Scan for the cell matching the given text and deliver its (X, Y) coordinate at center. 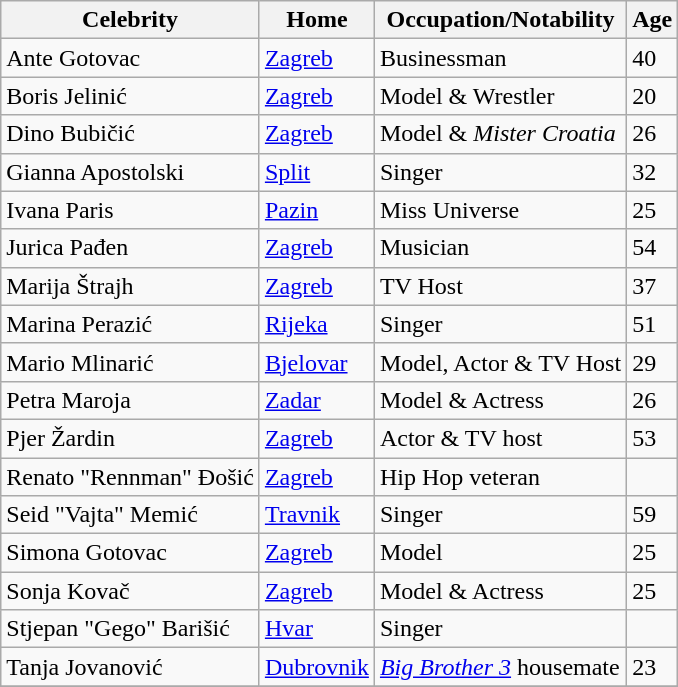
Miss Universe (500, 210)
Pazin (316, 210)
Simona Gotovac (130, 553)
Petra Maroja (130, 400)
Boris Jelinić (130, 96)
Hvar (316, 629)
20 (652, 96)
Celebrity (130, 20)
Bjelovar (316, 362)
37 (652, 286)
Marina Perazić (130, 324)
Mario Mlinarić (130, 362)
Stjepan "Gego" Barišić (130, 629)
Rijeka (316, 324)
Travnik (316, 515)
Dubrovnik (316, 667)
Ante Gotovac (130, 58)
51 (652, 324)
Marija Štrajh (130, 286)
Dino Bubičić (130, 134)
Sonja Kovač (130, 591)
Gianna Apostolski (130, 172)
Renato "Rennman" Đošić (130, 477)
54 (652, 248)
Jurica Pađen (130, 248)
Model & Mister Croatia (500, 134)
Zadar (316, 400)
Tanja Jovanović (130, 667)
Age (652, 20)
23 (652, 667)
Model & Wrestler (500, 96)
Big Brother 3 housemate (500, 667)
Musician (500, 248)
32 (652, 172)
Model, Actor & TV Host (500, 362)
Businessman (500, 58)
Split (316, 172)
TV Host (500, 286)
Pjer Žardin (130, 438)
59 (652, 515)
Model (500, 553)
Home (316, 20)
53 (652, 438)
40 (652, 58)
Seid "Vajta" Memić (130, 515)
Occupation/Notability (500, 20)
29 (652, 362)
Hip Hop veteran (500, 477)
Ivana Paris (130, 210)
Actor & TV host (500, 438)
